Output the [x, y] coordinate of the center of the cell containing the given text.  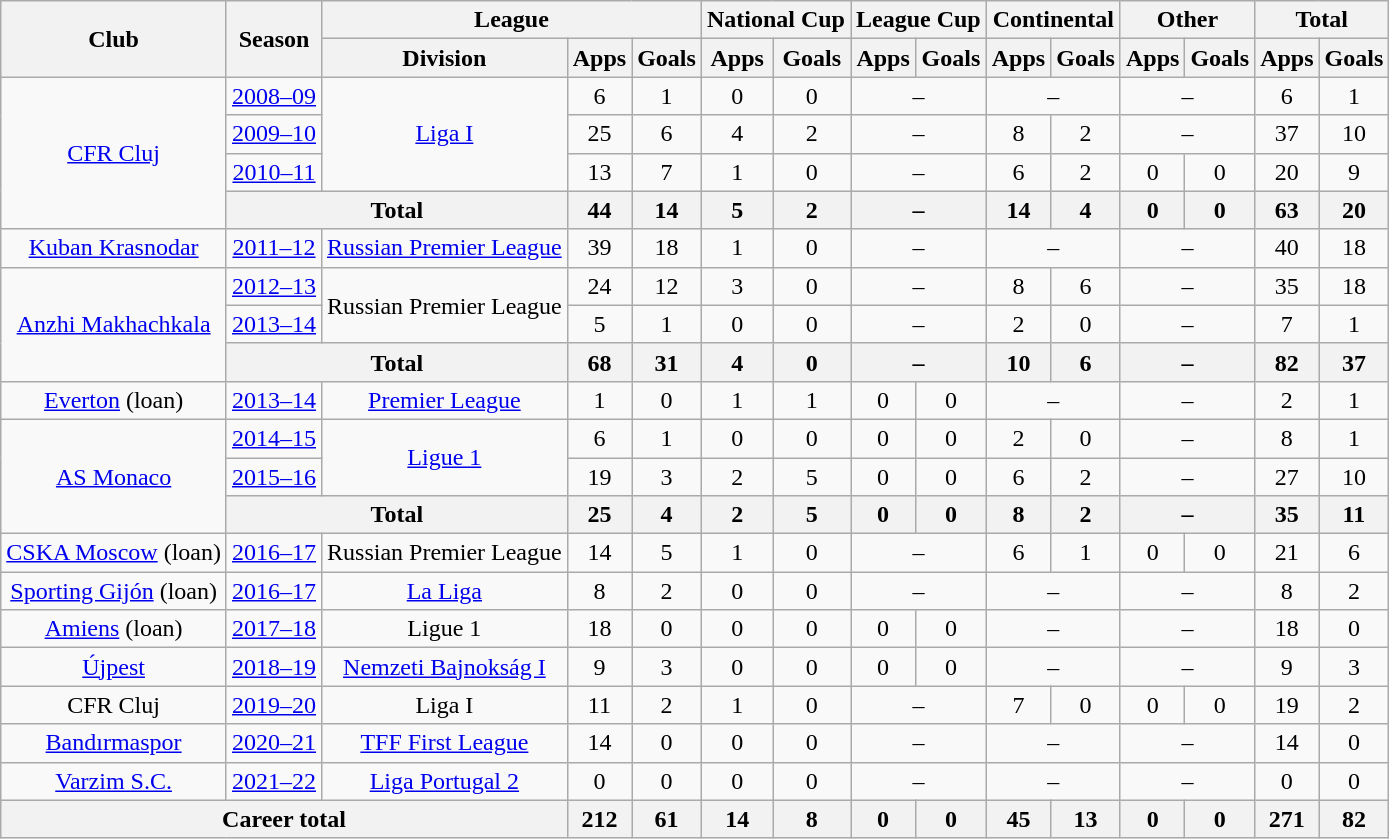
Varzim S.C. [114, 781]
2012–13 [274, 286]
Sporting Gijón (loan) [114, 591]
45 [1018, 819]
21 [1287, 553]
31 [667, 362]
League Cup [918, 20]
12 [667, 286]
CSKA Moscow (loan) [114, 553]
Liga Portugal 2 [445, 781]
24 [599, 286]
Division [445, 58]
2019–20 [274, 705]
Career total [284, 819]
68 [599, 362]
Bandırmaspor [114, 743]
2020–21 [274, 743]
2009–10 [274, 134]
44 [599, 210]
Anzhi Makhachkala [114, 324]
AS Monaco [114, 476]
2011–12 [274, 248]
2021–22 [274, 781]
Premier League [445, 400]
2018–19 [274, 667]
League [512, 20]
61 [667, 819]
2014–15 [274, 438]
39 [599, 248]
2015–16 [274, 477]
2017–18 [274, 629]
Amiens (loan) [114, 629]
Újpest [114, 667]
Continental [1053, 20]
63 [1287, 210]
212 [599, 819]
Club [114, 39]
2010–11 [274, 172]
271 [1287, 819]
Nemzeti Bajnokság I [445, 667]
Season [274, 39]
TFF First League [445, 743]
National Cup [776, 20]
Kuban Krasnodar [114, 248]
Other [1187, 20]
La Liga [445, 591]
2008–09 [274, 96]
Everton (loan) [114, 400]
27 [1287, 477]
40 [1287, 248]
